Determine the (x, y) coordinate at the center of the cell enclosing the given text.  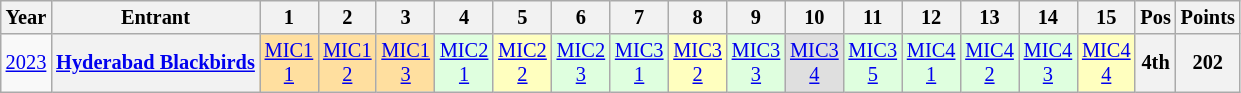
Pos (1155, 17)
MIC22 (522, 63)
13 (989, 17)
MIC23 (581, 63)
2023 (26, 63)
MIC21 (464, 63)
Hyderabad Blackbirds (156, 63)
MIC31 (639, 63)
14 (1048, 17)
MIC41 (931, 63)
9 (756, 17)
7 (639, 17)
Points (1208, 17)
15 (1106, 17)
8 (697, 17)
MIC34 (814, 63)
4 (464, 17)
4th (1155, 63)
MIC44 (1106, 63)
5 (522, 17)
11 (873, 17)
MIC33 (756, 63)
202 (1208, 63)
MIC42 (989, 63)
MIC13 (405, 63)
Year (26, 17)
12 (931, 17)
MIC12 (347, 63)
MIC43 (1048, 63)
10 (814, 17)
Entrant (156, 17)
1 (289, 17)
MIC11 (289, 63)
3 (405, 17)
MIC35 (873, 63)
2 (347, 17)
6 (581, 17)
MIC32 (697, 63)
